Scan for the cell matching the given text and deliver its [x, y] coordinate at center. 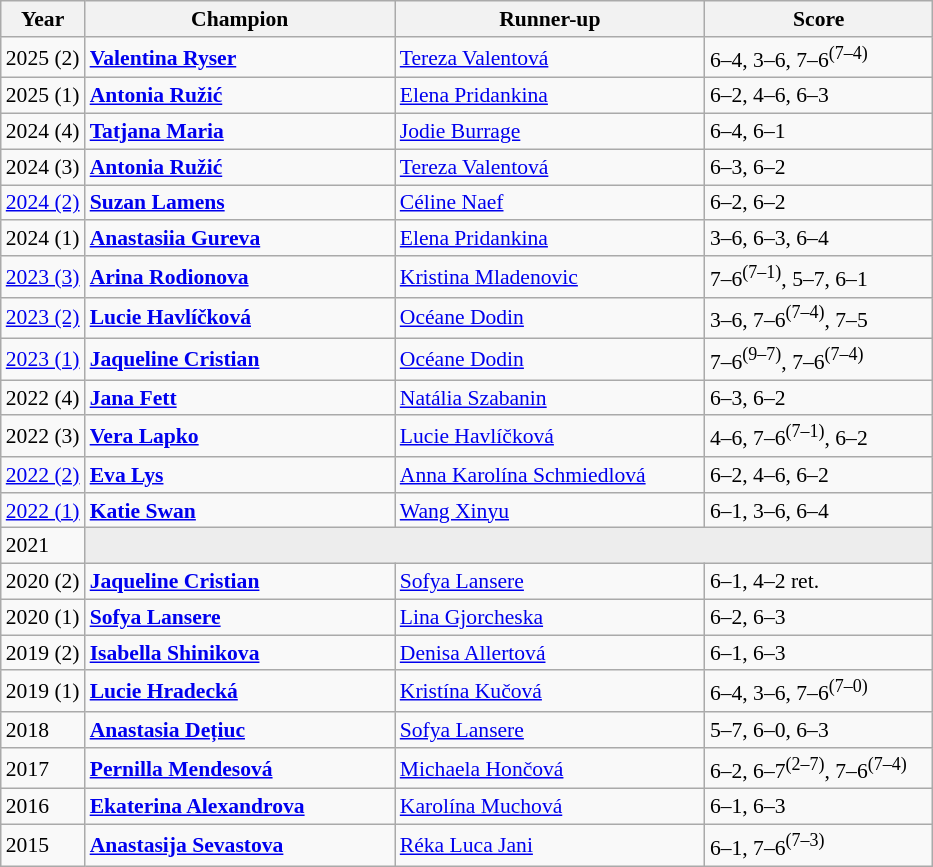
Karolína Muchová [550, 807]
2024 (1) [43, 239]
Pernilla Mendesová [240, 768]
2020 (2) [43, 582]
2024 (2) [43, 203]
2022 (2) [43, 475]
Kristina Mladenovic [550, 276]
Arina Rodionova [240, 276]
Jana Fett [240, 398]
Tatjana Maria [240, 132]
6–1, 3–6, 6–4 [819, 511]
Ekaterina Alexandrova [240, 807]
2025 (2) [43, 58]
Kristína Kučová [550, 692]
Lina Gjorcheska [550, 618]
6–2, 6–3 [819, 618]
6–1, 4–2 ret. [819, 582]
6–2, 6–2 [819, 203]
6–4, 6–1 [819, 132]
Wang Xinyu [550, 511]
Anastasiia Gureva [240, 239]
2023 (3) [43, 276]
Suzan Lamens [240, 203]
2020 (1) [43, 618]
5–7, 6–0, 6–3 [819, 730]
Eva Lys [240, 475]
2017 [43, 768]
Anna Karolína Schmiedlová [550, 475]
6–4, 3–6, 7–6(7–4) [819, 58]
6–2, 4–6, 6–3 [819, 96]
2019 (2) [43, 653]
Runner-up [550, 19]
2024 (3) [43, 167]
Year [43, 19]
Vera Lapko [240, 436]
Céline Naef [550, 203]
Jodie Burrage [550, 132]
Lucie Hradecká [240, 692]
Champion [240, 19]
3–6, 6–3, 6–4 [819, 239]
2018 [43, 730]
Anastasia Dețiuc [240, 730]
2024 (4) [43, 132]
Isabella Shinikova [240, 653]
Anastasija Sevastova [240, 846]
2022 (4) [43, 398]
7–6(7–1), 5–7, 6–1 [819, 276]
6–2, 6–7(2–7), 7–6(7–4) [819, 768]
Katie Swan [240, 511]
Valentina Ryser [240, 58]
2015 [43, 846]
6–1, 7–6(7–3) [819, 846]
6–2, 4–6, 6–2 [819, 475]
2022 (1) [43, 511]
2019 (1) [43, 692]
3–6, 7–6(7–4), 7–5 [819, 318]
2025 (1) [43, 96]
2023 (2) [43, 318]
2023 (1) [43, 360]
Denisa Allertová [550, 653]
2022 (3) [43, 436]
Réka Luca Jani [550, 846]
2016 [43, 807]
6–4, 3–6, 7–6(7–0) [819, 692]
Score [819, 19]
Natália Szabanin [550, 398]
4–6, 7–6(7–1), 6–2 [819, 436]
2021 [43, 546]
7–6(9–7), 7–6(7–4) [819, 360]
Michaela Hončová [550, 768]
